Pinpoint the cell where the given text exists, returning its [x, y] midpoint coordinate. 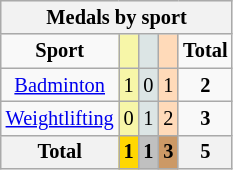
5 [205, 152]
Medals by sport [117, 17]
Badminton [60, 85]
Sport [60, 51]
Weightlifting [60, 118]
